Provide the [x, y] coordinate of the cell's center where the given text is located.  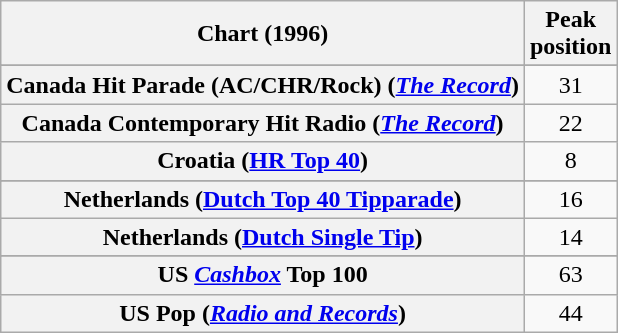
31 [570, 85]
63 [570, 275]
Canada Contemporary Hit Radio (The Record) [263, 123]
Chart (1996) [263, 34]
Peakposition [570, 34]
Canada Hit Parade (AC/CHR/Rock) (The Record) [263, 85]
US Cashbox Top 100 [263, 275]
16 [570, 199]
44 [570, 313]
Netherlands (Dutch Top 40 Tipparade) [263, 199]
8 [570, 161]
22 [570, 123]
14 [570, 237]
US Pop (Radio and Records) [263, 313]
Croatia (HR Top 40) [263, 161]
Netherlands (Dutch Single Tip) [263, 237]
